For the text-containing cell, return its midpoint in (X, Y) coordinate format. 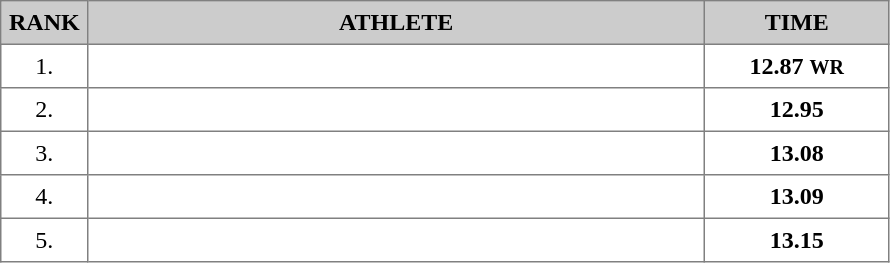
12.87 WR (796, 66)
1. (44, 66)
TIME (796, 23)
4. (44, 197)
ATHLETE (396, 23)
5. (44, 240)
2. (44, 110)
12.95 (796, 110)
13.09 (796, 197)
3. (44, 153)
RANK (44, 23)
13.15 (796, 240)
13.08 (796, 153)
